Locate the cell with the specified text and output its (x, y) center coordinate. 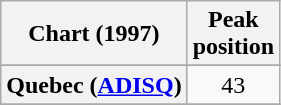
43 (233, 85)
Peakposition (233, 34)
Quebec (ADISQ) (94, 85)
Chart (1997) (94, 34)
